Provide the (x, y) coordinate of the cell's center where the given text is located.  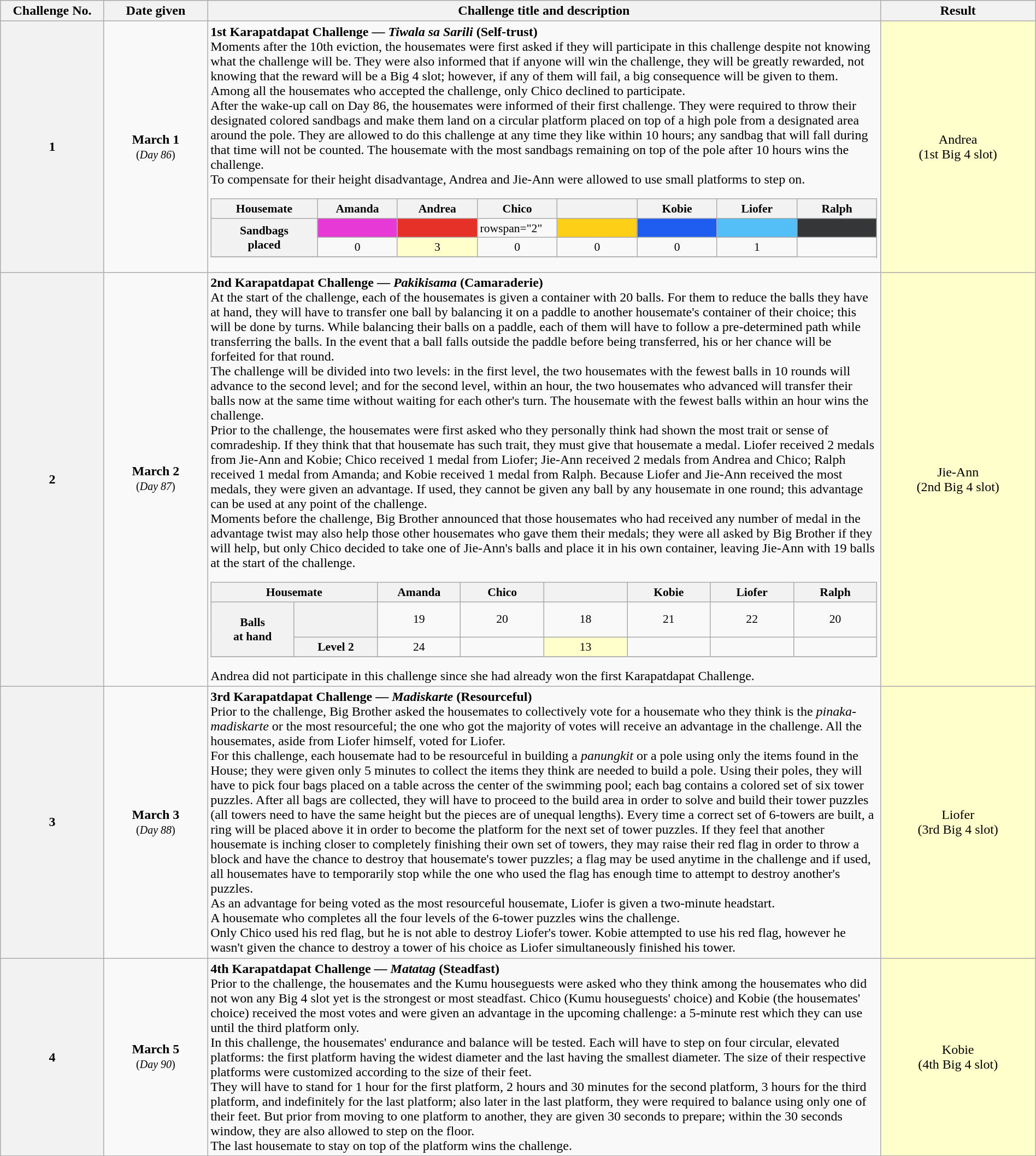
Result (958, 11)
Challenge No. (52, 11)
March 3(Day 88) (155, 823)
Andrea (437, 209)
Liofer(3rd Big 4 slot) (958, 823)
March 2(Day 87) (155, 479)
24 (419, 647)
Andrea(1st Big 4 slot) (958, 147)
18 (585, 620)
Kobie(4th Big 4 slot) (958, 1057)
rowspan="2" (517, 228)
22 (752, 620)
March 1(Day 86) (155, 147)
March 5(Day 90) (155, 1057)
13 (585, 647)
Challenge title and description (544, 11)
Ballsat hand (252, 629)
Jie-Ann(2nd Big 4 slot) (958, 479)
Sandbagsplaced (264, 237)
Date given (155, 11)
4 (52, 1057)
2 (52, 479)
19 (419, 620)
Level 2 (335, 647)
21 (669, 620)
